Search for the cell housing the specified text and yield its (x, y) center coordinate. 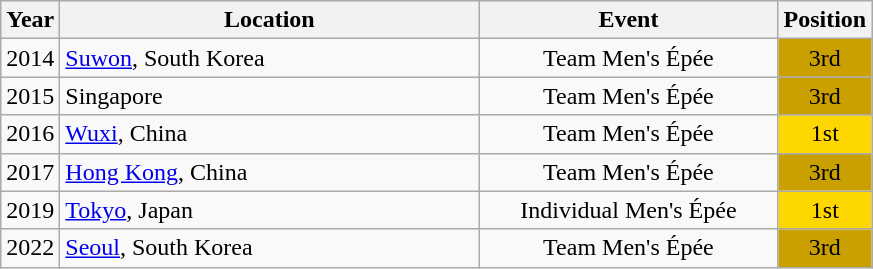
Individual Men's Épée (628, 210)
Location (270, 20)
Year (30, 20)
2017 (30, 172)
Hong Kong, China (270, 172)
Singapore (270, 96)
2014 (30, 58)
2016 (30, 134)
Tokyo, Japan (270, 210)
Position (825, 20)
Seoul, South Korea (270, 248)
Suwon, South Korea (270, 58)
2022 (30, 248)
Event (628, 20)
2019 (30, 210)
2015 (30, 96)
Wuxi, China (270, 134)
